Extract the [x, y] coordinate from the center of the cell holding the provided text.  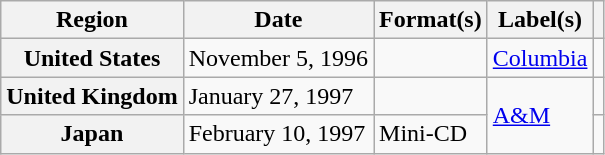
January 27, 1997 [278, 96]
February 10, 1997 [278, 134]
Japan [92, 134]
Columbia [540, 58]
November 5, 1996 [278, 58]
Date [278, 20]
Mini-CD [431, 134]
United States [92, 58]
United Kingdom [92, 96]
Region [92, 20]
Format(s) [431, 20]
Label(s) [540, 20]
A&M [540, 115]
